Extract the [x, y] coordinate from the center of the cell holding the provided text.  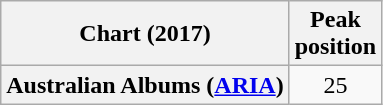
Chart (2017) [145, 34]
Australian Albums (ARIA) [145, 85]
25 [335, 85]
Peak position [335, 34]
